Return (X, Y) of the center of cell containing provided text 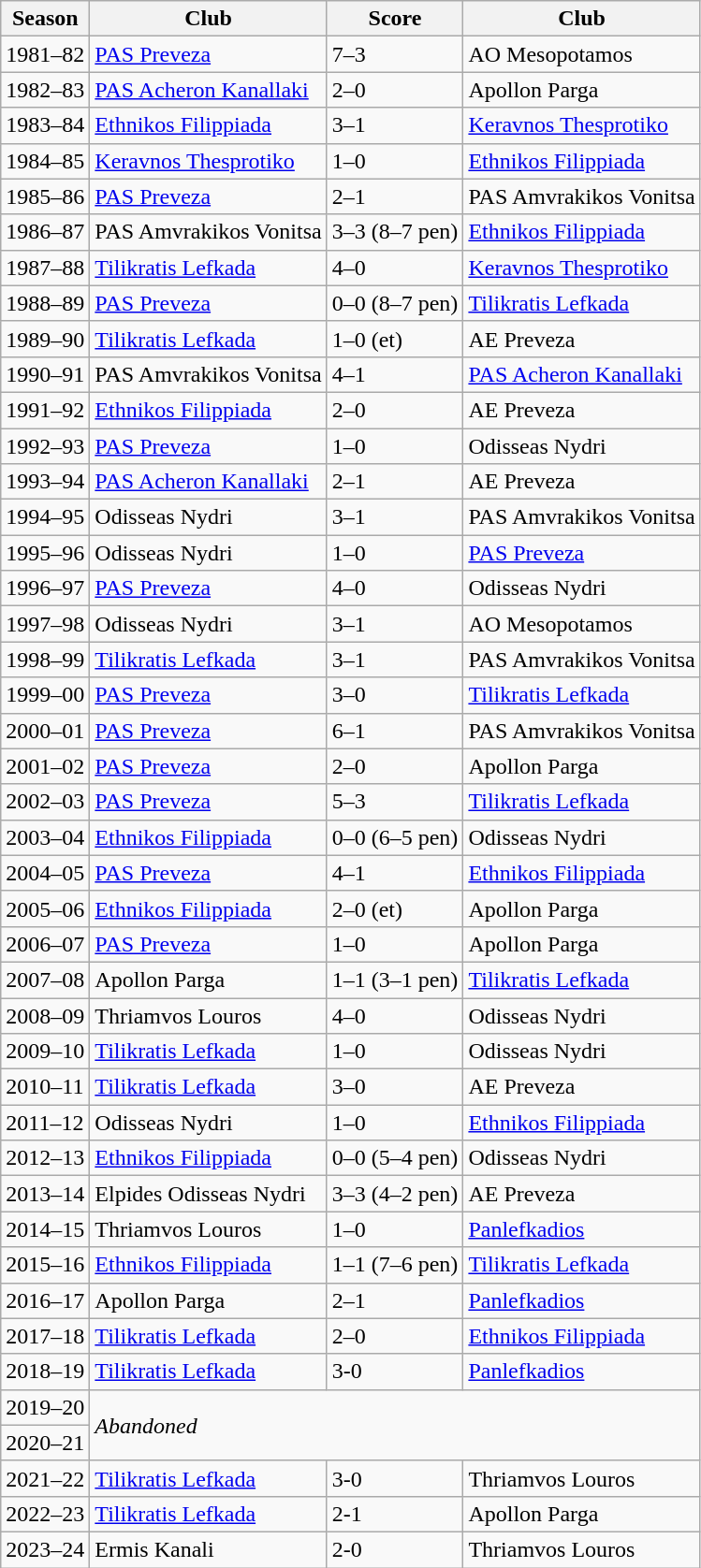
1981–82 (45, 54)
3–3 (8–7 pen) (395, 232)
0–0 (6–5 pen) (395, 837)
1983–84 (45, 125)
1992–93 (45, 446)
1982–83 (45, 90)
1994–95 (45, 517)
2001–02 (45, 766)
2002–03 (45, 802)
2013–14 (45, 1194)
2017–18 (45, 1336)
2014–15 (45, 1229)
1–1 (3–1 pen) (395, 980)
6–1 (395, 731)
2-1 (395, 1514)
1989–90 (45, 339)
1999–00 (45, 695)
1995–96 (45, 553)
1986–87 (45, 232)
2-0 (395, 1549)
2016–17 (45, 1300)
5–3 (395, 802)
2005–06 (45, 908)
1–1 (7–6 pen) (395, 1265)
2012–13 (45, 1158)
2019–20 (45, 1407)
2000–01 (45, 731)
0–0 (8–7 pen) (395, 303)
1996–97 (45, 588)
0–0 (5–4 pen) (395, 1158)
Season (45, 19)
1–0 (et) (395, 339)
2023–24 (45, 1549)
1991–92 (45, 410)
2011–12 (45, 1123)
Abandoned (395, 1425)
2008–09 (45, 1015)
1998–99 (45, 660)
2006–07 (45, 944)
1987–88 (45, 268)
1984–85 (45, 161)
1990–91 (45, 374)
2009–10 (45, 1052)
2022–23 (45, 1514)
1993–94 (45, 482)
2–0 (et) (395, 908)
1985–86 (45, 196)
7–3 (395, 54)
2020–21 (45, 1443)
2007–08 (45, 980)
2015–16 (45, 1265)
Score (395, 19)
2003–04 (45, 837)
2018–19 (45, 1372)
2004–05 (45, 873)
1997–98 (45, 624)
3–3 (4–2 pen) (395, 1194)
2021–22 (45, 1478)
1988–89 (45, 303)
Elpides Odisseas Nydri (208, 1194)
2010–11 (45, 1087)
Ermis Kanali (208, 1549)
